Return [x, y] of the center of cell containing provided text 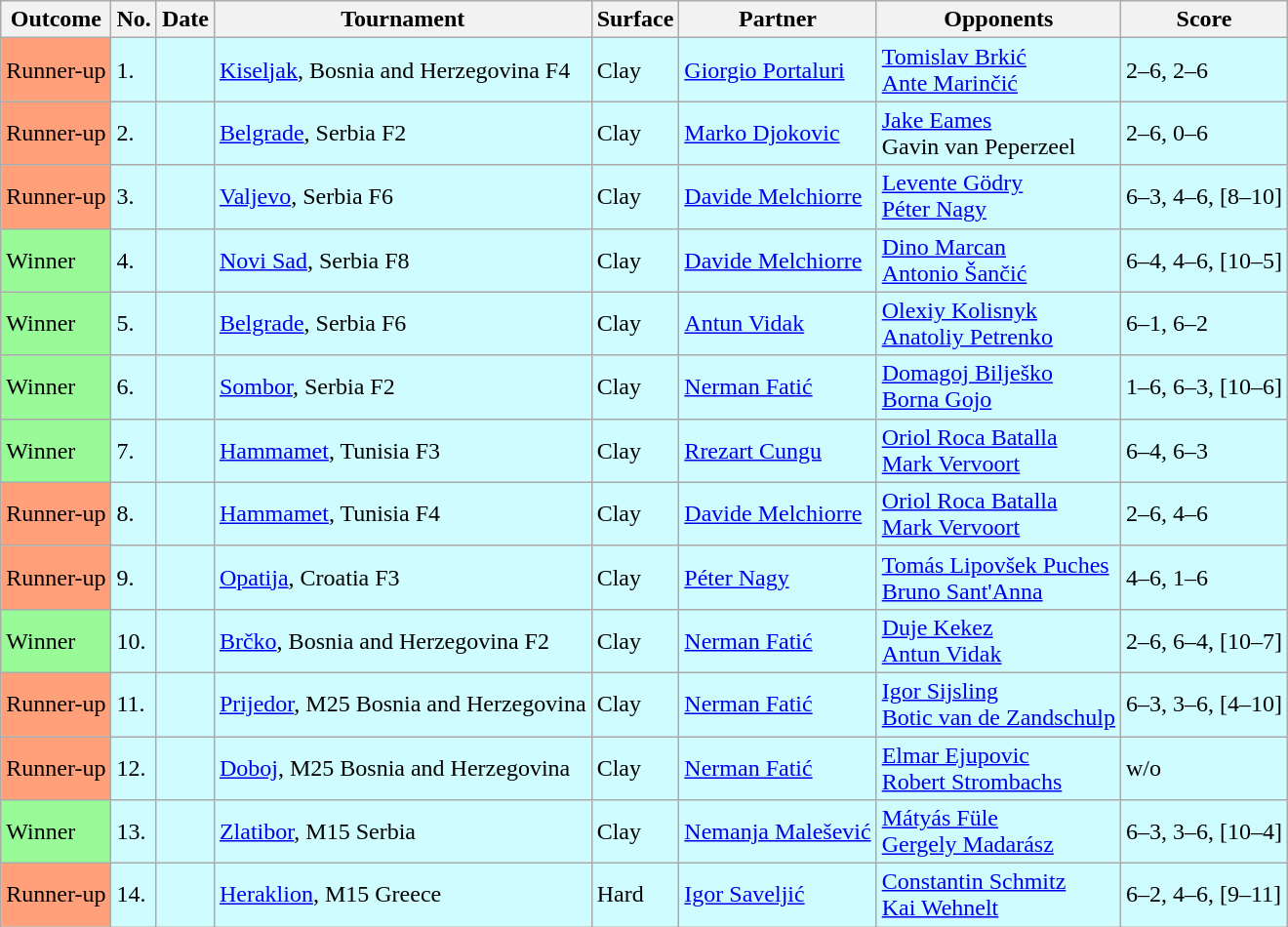
2–6, 6–4, [10–7] [1204, 640]
Novi Sad, Serbia F8 [402, 260]
4–6, 1–6 [1204, 578]
6–3, 3–6, [10–4] [1204, 831]
Elmar Ejupovic Robert Strombachs [998, 767]
6–2, 4–6, [9–11] [1204, 896]
Date [185, 20]
Jake Eames Gavin van Peperzeel [998, 133]
Levente Gödry Péter Nagy [998, 197]
Marko Djokovic [778, 133]
Opponents [998, 20]
Olexiy Kolisnyk Anatoliy Petrenko [998, 324]
2. [134, 133]
4. [134, 260]
6–3, 4–6, [8–10] [1204, 197]
Doboj, M25 Bosnia and Herzegovina [402, 767]
6. [134, 386]
Partner [778, 20]
Hard [635, 896]
Antun Vidak [778, 324]
2–6, 4–6 [1204, 513]
9. [134, 578]
No. [134, 20]
Tournament [402, 20]
Valjevo, Serbia F6 [402, 197]
Belgrade, Serbia F6 [402, 324]
Kiseljak, Bosnia and Herzegovina F4 [402, 70]
Domagoj Bilješko Borna Gojo [998, 386]
Belgrade, Serbia F2 [402, 133]
w/o [1204, 767]
Igor Sijsling Botic van de Zandschulp [998, 705]
13. [134, 831]
5. [134, 324]
2–6, 0–6 [1204, 133]
Hammamet, Tunisia F4 [402, 513]
7. [134, 451]
11. [134, 705]
Nemanja Malešević [778, 831]
6–4, 6–3 [1204, 451]
14. [134, 896]
10. [134, 640]
Outcome [57, 20]
1–6, 6–3, [10–6] [1204, 386]
Brčko, Bosnia and Herzegovina F2 [402, 640]
Sombor, Serbia F2 [402, 386]
2–6, 2–6 [1204, 70]
Péter Nagy [778, 578]
Mátyás Füle Gergely Madarász [998, 831]
Heraklion, M15 Greece [402, 896]
Hammamet, Tunisia F3 [402, 451]
6–1, 6–2 [1204, 324]
Dino Marcan Antonio Šančić [998, 260]
12. [134, 767]
1. [134, 70]
Opatija, Croatia F3 [402, 578]
Zlatibor, M15 Serbia [402, 831]
Score [1204, 20]
Constantin Schmitz Kai Wehnelt [998, 896]
3. [134, 197]
Duje Kekez Antun Vidak [998, 640]
Rrezart Cungu [778, 451]
Giorgio Portaluri [778, 70]
Tomás Lipovšek Puches Bruno Sant'Anna [998, 578]
6–3, 3–6, [4–10] [1204, 705]
8. [134, 513]
Igor Saveljić [778, 896]
Prijedor, M25 Bosnia and Herzegovina [402, 705]
Surface [635, 20]
Tomislav Brkić Ante Marinčić [998, 70]
6–4, 4–6, [10–5] [1204, 260]
